Scan for the cell matching the given text and deliver its [x, y] coordinate at center. 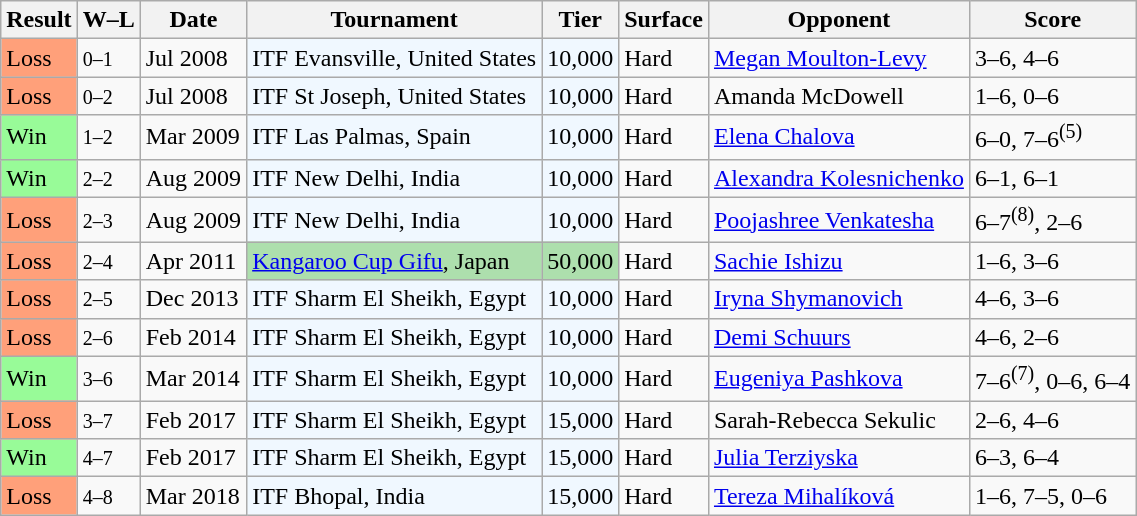
Tier [580, 20]
0–1 [108, 58]
Apr 2011 [193, 261]
7–6(7), 0–6, 6–4 [1052, 378]
Feb 2014 [193, 337]
1–6, 3–6 [1052, 261]
Megan Moulton-Levy [838, 58]
6–1, 6–1 [1052, 178]
6–3, 6–4 [1052, 458]
Eugeniya Pashkova [838, 378]
Sarah-Rebecca Sekulic [838, 420]
4–8 [108, 496]
Mar 2009 [193, 138]
Tournament [394, 20]
Tereza Mihalíková [838, 496]
Kangaroo Cup Gifu, Japan [394, 261]
Mar 2018 [193, 496]
1–6, 7–5, 0–6 [1052, 496]
50,000 [580, 261]
Surface [664, 20]
Mar 2014 [193, 378]
Date [193, 20]
6–7(8), 2–6 [1052, 220]
3–6, 4–6 [1052, 58]
Julia Terziyska [838, 458]
Iryna Shymanovich [838, 299]
Elena Chalova [838, 138]
2–4 [108, 261]
4–6, 3–6 [1052, 299]
3–6 [108, 378]
Demi Schuurs [838, 337]
2–3 [108, 220]
ITF Las Palmas, Spain [394, 138]
2–5 [108, 299]
2–2 [108, 178]
Dec 2013 [193, 299]
Poojashree Venkatesha [838, 220]
W–L [108, 20]
2–6 [108, 337]
Alexandra Kolesnichenko [838, 178]
1–6, 0–6 [1052, 96]
3–7 [108, 420]
Opponent [838, 20]
Amanda McDowell [838, 96]
6–0, 7–6(5) [1052, 138]
4–7 [108, 458]
Result [39, 20]
1–2 [108, 138]
Score [1052, 20]
0–2 [108, 96]
ITF Bhopal, India [394, 496]
4–6, 2–6 [1052, 337]
Sachie Ishizu [838, 261]
ITF St Joseph, United States [394, 96]
ITF Evansville, United States [394, 58]
2–6, 4–6 [1052, 420]
